Determine the (X, Y) coordinate at the center of the cell enclosing the given text.  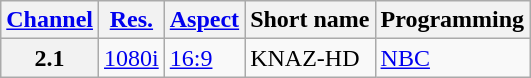
Short name (310, 20)
Aspect (204, 20)
16:9 (204, 58)
Programming (452, 20)
KNAZ-HD (310, 58)
NBC (452, 58)
Channel (50, 20)
2.1 (50, 58)
Res. (132, 20)
1080i (132, 58)
